Determine the (x, y) coordinate at the center of the cell enclosing the given text.  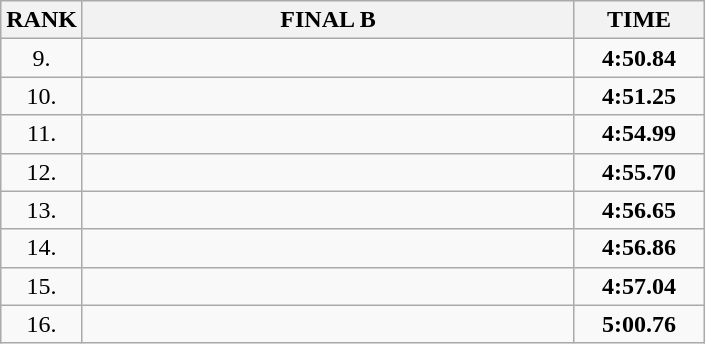
10. (42, 96)
11. (42, 134)
4:54.99 (640, 134)
13. (42, 210)
4:55.70 (640, 172)
FINAL B (328, 20)
4:50.84 (640, 58)
RANK (42, 20)
12. (42, 172)
9. (42, 58)
4:57.04 (640, 286)
16. (42, 324)
4:51.25 (640, 96)
4:56.86 (640, 248)
15. (42, 286)
4:56.65 (640, 210)
5:00.76 (640, 324)
14. (42, 248)
TIME (640, 20)
